From the cell containing the given text, extract its center point as (X, Y) coordinate. 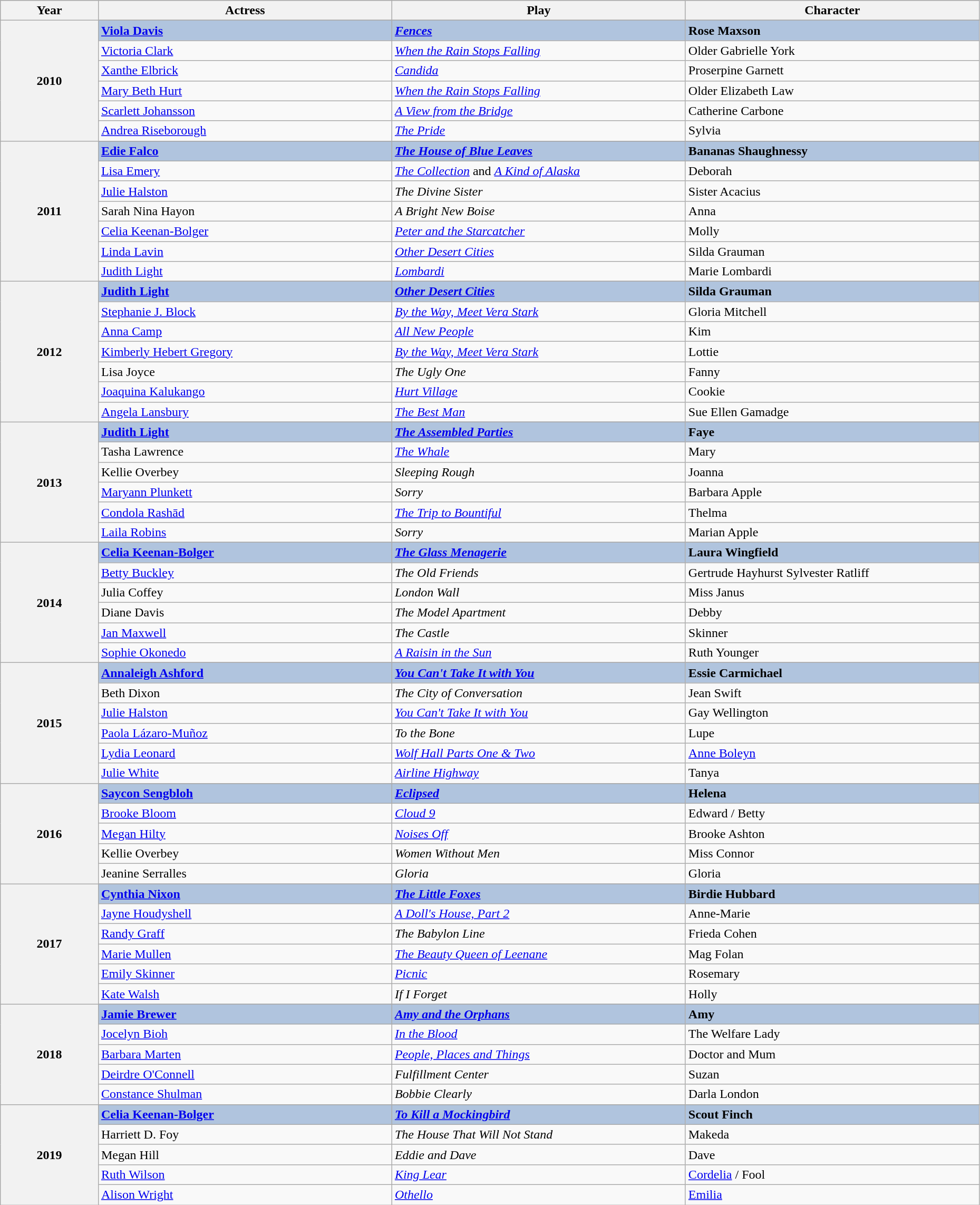
Megan Hill (245, 1154)
Victoria Clark (245, 51)
Women Without Men (539, 853)
Catherine Carbone (832, 111)
A Bright New Boise (539, 211)
Rosemary (832, 974)
The Assembled Parties (539, 432)
Andrea Riseborough (245, 131)
Sleeping Rough (539, 472)
The Best Man (539, 412)
Jan Maxwell (245, 633)
Amy and the Orphans (539, 1014)
Maryann Plunkett (245, 492)
Edward / Betty (832, 813)
In the Blood (539, 1034)
Viola Davis (245, 31)
Xanthe Elbrick (245, 71)
2016 (50, 833)
The Old Friends (539, 572)
Debby (832, 613)
Peter and the Starcatcher (539, 231)
Joaquina Kalukango (245, 392)
Eddie and Dave (539, 1154)
Fences (539, 31)
Fanny (832, 372)
Kate Walsh (245, 994)
The Welfare Lady (832, 1034)
Paola Lázaro-Muñoz (245, 733)
Lisa Joyce (245, 372)
Molly (832, 231)
Gay Wellington (832, 713)
Helena (832, 793)
Miss Janus (832, 593)
Actress (245, 11)
Essie Carmichael (832, 673)
If I Forget (539, 994)
Mary (832, 452)
Sarah Nina Hayon (245, 211)
Harriett D. Foy (245, 1134)
The Whale (539, 452)
Character (832, 11)
A Raisin in the Sun (539, 653)
Annaleigh Ashford (245, 673)
2010 (50, 81)
Stephanie J. Block (245, 312)
The House of Blue Leaves (539, 151)
Sister Acacius (832, 191)
Beth Dixon (245, 693)
London Wall (539, 593)
Lottie (832, 352)
Makeda (832, 1134)
Airline Highway (539, 773)
Alison Wright (245, 1194)
Mary Beth Hurt (245, 91)
Cloud 9 (539, 813)
All New People (539, 332)
Candida (539, 71)
The Divine Sister (539, 191)
Doctor and Mum (832, 1054)
Scarlett Johansson (245, 111)
The Little Foxes (539, 894)
Holly (832, 994)
Lombardi (539, 272)
The Model Apartment (539, 613)
The Pride (539, 131)
Tasha Lawrence (245, 452)
Lydia Leonard (245, 753)
2013 (50, 482)
The City of Conversation (539, 693)
The Babylon Line (539, 934)
Faye (832, 432)
Joanna (832, 472)
Lisa Emery (245, 171)
Sue Ellen Gamadge (832, 412)
Jocelyn Bioh (245, 1034)
Amy (832, 1014)
Barbara Marten (245, 1054)
Angela Lansbury (245, 412)
Skinner (832, 633)
Brooke Bloom (245, 813)
Noises Off (539, 833)
Brooke Ashton (832, 833)
Kimberly Hebert Gregory (245, 352)
Laura Wingfield (832, 552)
2017 (50, 944)
Proserpine Garnett (832, 71)
Marian Apple (832, 532)
Constance Shulman (245, 1094)
To the Bone (539, 733)
Betty Buckley (245, 572)
A View from the Bridge (539, 111)
Sophie Okonedo (245, 653)
Condola Rashād (245, 512)
People, Places and Things (539, 1054)
Frieda Cohen (832, 934)
Jeanine Serralles (245, 873)
The Glass Menagerie (539, 552)
Jamie Brewer (245, 1014)
Mag Folan (832, 954)
Lupe (832, 733)
Ruth Wilson (245, 1174)
Older Elizabeth Law (832, 91)
Anna (832, 211)
Julia Coffey (245, 593)
Othello (539, 1194)
Saycon Sengbloh (245, 793)
Jean Swift (832, 693)
Fulfillment Center (539, 1074)
Rose Maxson (832, 31)
The Collection and A Kind of Alaska (539, 171)
2015 (50, 723)
Anne Boleyn (832, 753)
Picnic (539, 974)
Scout Finch (832, 1114)
Miss Connor (832, 853)
Play (539, 11)
The Beauty Queen of Leenane (539, 954)
Gertrude Hayhurst Sylvester Ratliff (832, 572)
Barbara Apple (832, 492)
Emilia (832, 1194)
Deborah (832, 171)
Darla London (832, 1094)
To Kill a Mockingbird (539, 1114)
The Castle (539, 633)
Ruth Younger (832, 653)
2014 (50, 602)
Dave (832, 1154)
Julie White (245, 773)
Bobbie Clearly (539, 1094)
Emily Skinner (245, 974)
Birdie Hubbard (832, 894)
Cynthia Nixon (245, 894)
King Lear (539, 1174)
Anna Camp (245, 332)
The Ugly One (539, 372)
2019 (50, 1154)
Jayne Houdyshell (245, 914)
2018 (50, 1054)
Linda Lavin (245, 252)
Tanya (832, 773)
Hurt Village (539, 392)
Deirdre O'Connell (245, 1074)
2012 (50, 352)
Cookie (832, 392)
Older Gabrielle York (832, 51)
Eclipsed (539, 793)
Marie Mullen (245, 954)
Diane Davis (245, 613)
The House That Will Not Stand (539, 1134)
Cordelia / Fool (832, 1174)
Laila Robins (245, 532)
Edie Falco (245, 151)
Year (50, 11)
Megan Hilty (245, 833)
A Doll's House, Part 2 (539, 914)
Wolf Hall Parts One & Two (539, 753)
The Trip to Bountiful (539, 512)
Anne-Marie (832, 914)
Bananas Shaughnessy (832, 151)
Thelma (832, 512)
Sylvia (832, 131)
Kim (832, 332)
Suzan (832, 1074)
Randy Graff (245, 934)
2011 (50, 211)
Gloria Mitchell (832, 312)
Marie Lombardi (832, 272)
